Return the (x, y) coordinate for the center point of the cell that contains the specified text.  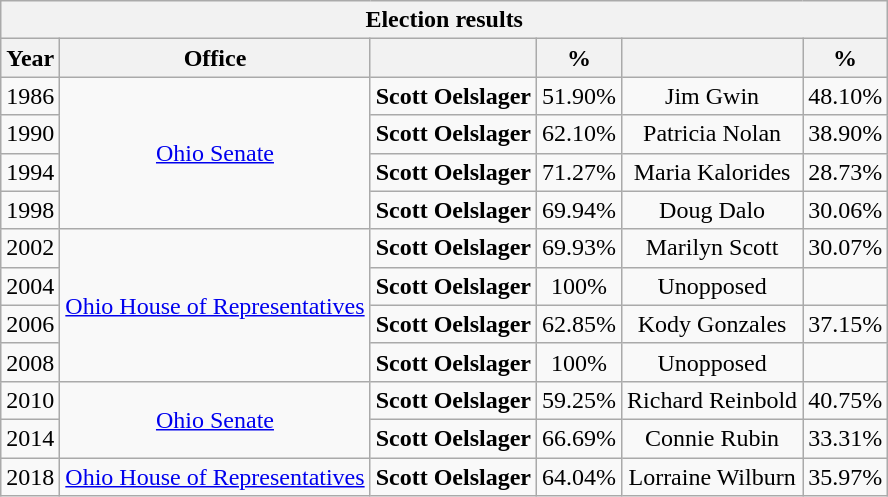
Kody Gonzales (712, 324)
38.90% (846, 134)
30.06% (846, 210)
Jim Gwin (712, 96)
30.07% (846, 248)
62.10% (580, 134)
66.69% (580, 438)
Maria Kalorides (712, 172)
69.94% (580, 210)
1994 (30, 172)
Lorraine Wilburn (712, 477)
2008 (30, 362)
Richard Reinbold (712, 400)
2018 (30, 477)
Office (215, 58)
1990 (30, 134)
Doug Dalo (712, 210)
71.27% (580, 172)
33.31% (846, 438)
28.73% (846, 172)
40.75% (846, 400)
48.10% (846, 96)
Connie Rubin (712, 438)
2010 (30, 400)
35.97% (846, 477)
2006 (30, 324)
Patricia Nolan (712, 134)
1998 (30, 210)
2002 (30, 248)
51.90% (580, 96)
37.15% (846, 324)
62.85% (580, 324)
2004 (30, 286)
2014 (30, 438)
59.25% (580, 400)
Year (30, 58)
1986 (30, 96)
64.04% (580, 477)
Marilyn Scott (712, 248)
Election results (444, 20)
69.93% (580, 248)
